Find where the given text appears and provide that cell's center as (X, Y) coordinate. 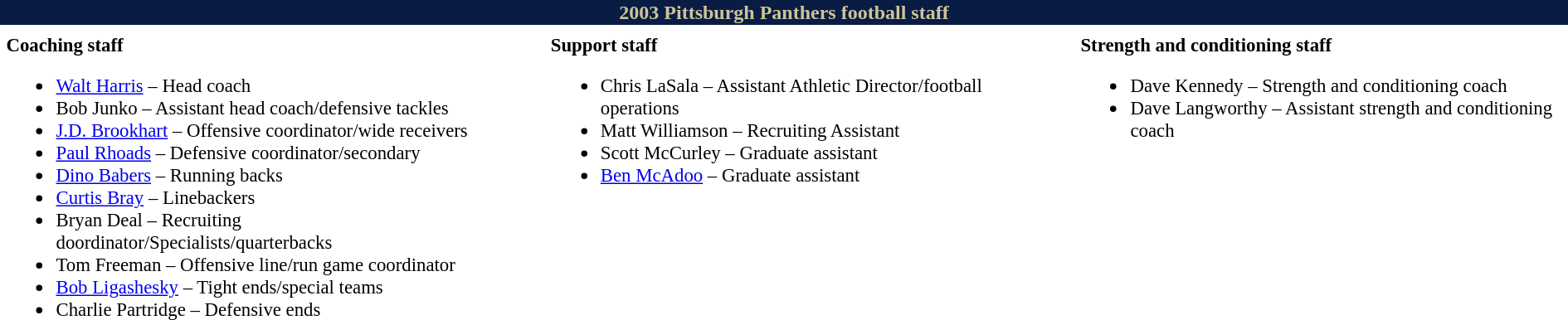
2003 Pittsburgh Panthers football staff (784, 12)
